Detect which cell encompasses the target text, then output its [x, y] center coordinate. 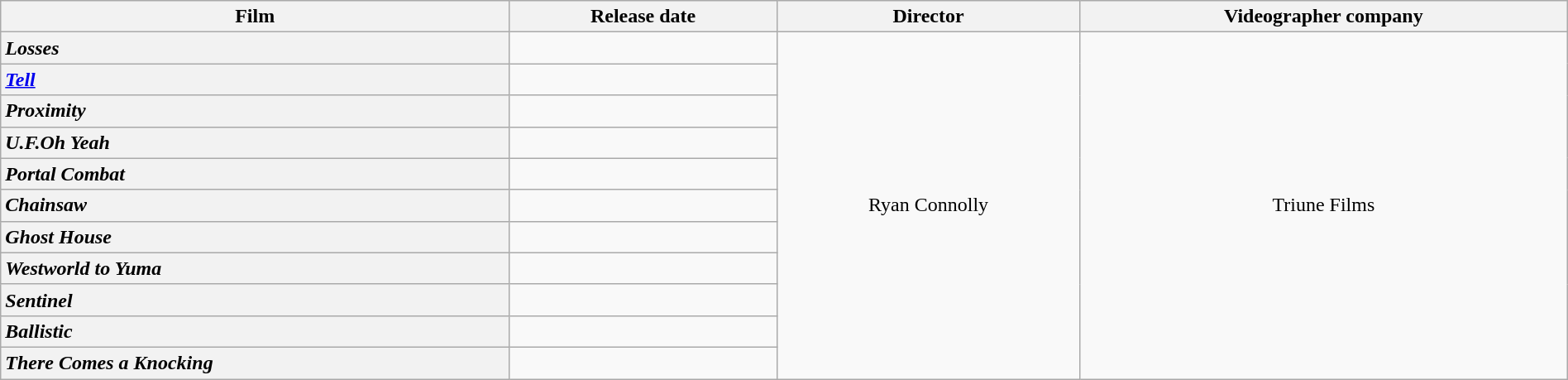
Release date [643, 17]
Tell [255, 79]
Sentinel [255, 300]
Film [255, 17]
There Comes a Knocking [255, 363]
Ghost House [255, 237]
Videographer company [1323, 17]
Director [929, 17]
Chainsaw [255, 205]
Triune Films [1323, 205]
Losses [255, 48]
Ryan Connolly [929, 205]
Portal Combat [255, 174]
Westworld to Yuma [255, 268]
Ballistic [255, 331]
Proximity [255, 111]
U.F.Oh Yeah [255, 142]
